Find where the given text appears and provide that cell's center as [x, y] coordinate. 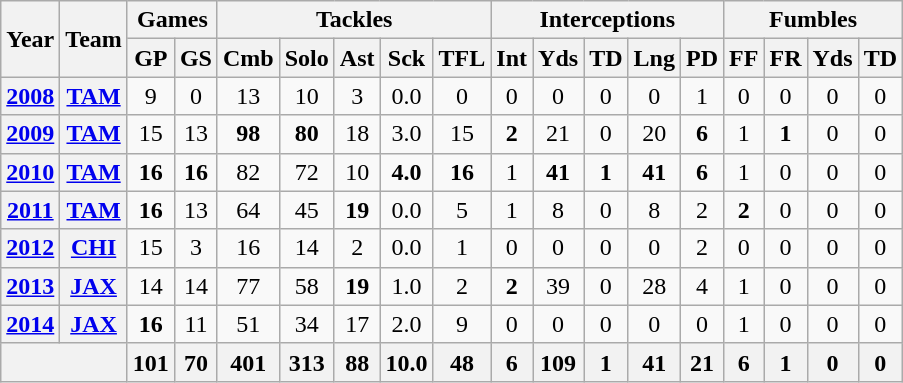
2009 [30, 134]
88 [357, 362]
2010 [30, 172]
CHI [94, 248]
Solo [306, 58]
2008 [30, 96]
58 [306, 286]
Sck [406, 58]
82 [248, 172]
4.0 [406, 172]
313 [306, 362]
2012 [30, 248]
TFL [462, 58]
28 [654, 286]
34 [306, 324]
FR [786, 58]
64 [248, 210]
109 [558, 362]
101 [150, 362]
39 [558, 286]
Tackles [354, 20]
GS [196, 58]
1.0 [406, 286]
Team [94, 39]
2013 [30, 286]
Games [172, 20]
GP [150, 58]
11 [196, 324]
98 [248, 134]
Fumbles [814, 20]
5 [462, 210]
FF [744, 58]
10.0 [406, 362]
2011 [30, 210]
Lng [654, 58]
45 [306, 210]
48 [462, 362]
18 [357, 134]
70 [196, 362]
PD [702, 58]
401 [248, 362]
80 [306, 134]
72 [306, 172]
51 [248, 324]
Year [30, 39]
3.0 [406, 134]
Cmb [248, 58]
2.0 [406, 324]
4 [702, 286]
Interceptions [608, 20]
Int [512, 58]
20 [654, 134]
17 [357, 324]
2014 [30, 324]
Ast [357, 58]
77 [248, 286]
